Provide the (x, y) coordinate of the cell's center where the given text is located.  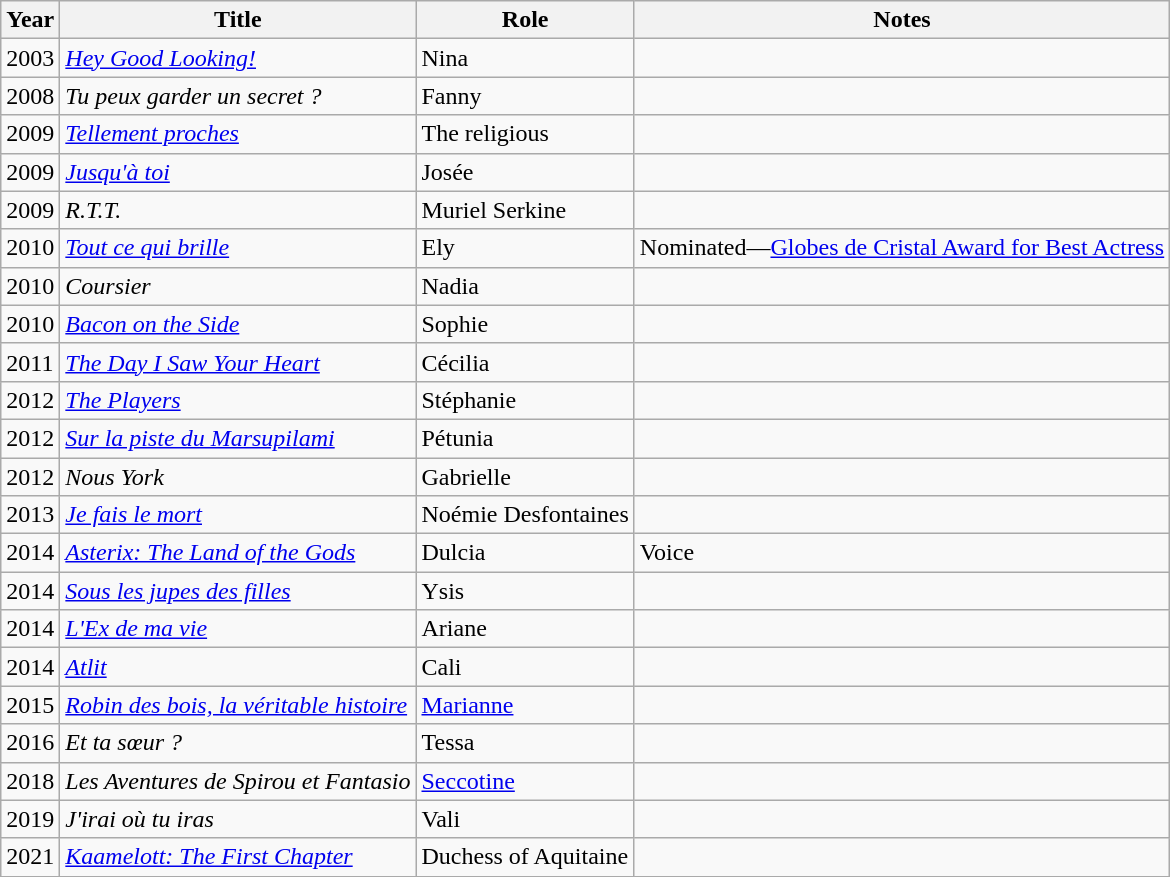
Role (525, 20)
Stéphanie (525, 400)
Marianne (525, 705)
Hey Good Looking! (238, 58)
Et ta sœur ? (238, 743)
Nina (525, 58)
Pétunia (525, 438)
The religious (525, 134)
Kaamelott: The First Chapter (238, 857)
Fanny (525, 96)
Notes (902, 20)
Tu peux garder un secret ? (238, 96)
Vali (525, 819)
Voice (902, 553)
Cali (525, 667)
2015 (30, 705)
Coursier (238, 286)
Dulcia (525, 553)
Je fais le mort (238, 515)
Seccotine (525, 781)
Nadia (525, 286)
Josée (525, 172)
Gabrielle (525, 477)
Year (30, 20)
Title (238, 20)
Cécilia (525, 362)
Tessa (525, 743)
2008 (30, 96)
Noémie Desfontaines (525, 515)
R.T.T. (238, 210)
2018 (30, 781)
2011 (30, 362)
Ariane (525, 629)
Tout ce qui brille (238, 248)
Sous les jupes des filles (238, 591)
L'Ex de ma vie (238, 629)
Tellement proches (238, 134)
The Players (238, 400)
The Day I Saw Your Heart (238, 362)
Asterix: The Land of the Gods (238, 553)
Ysis (525, 591)
2013 (30, 515)
2003 (30, 58)
Nous York (238, 477)
Ely (525, 248)
Duchess of Aquitaine (525, 857)
Les Aventures de Spirou et Fantasio (238, 781)
2016 (30, 743)
J'irai où tu iras (238, 819)
Nominated—Globes de Cristal Award for Best Actress (902, 248)
Bacon on the Side (238, 324)
Jusqu'à toi (238, 172)
2019 (30, 819)
Atlit (238, 667)
Sur la piste du Marsupilami (238, 438)
Robin des bois, la véritable histoire (238, 705)
Muriel Serkine (525, 210)
Sophie (525, 324)
2021 (30, 857)
